Return [x, y] of the center of cell containing provided text 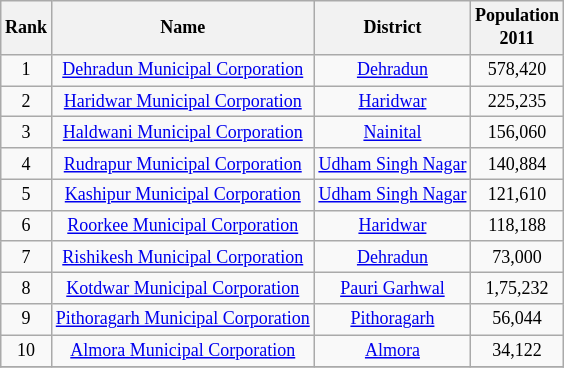
73,000 [518, 256]
8 [26, 288]
10 [26, 350]
Pithoragarh [392, 320]
118,188 [518, 226]
3 [26, 132]
Kotdwar Municipal Corporation [182, 288]
121,610 [518, 194]
Haridwar Municipal Corporation [182, 102]
Dehradun Municipal Corporation [182, 70]
Name [182, 28]
Haldwani Municipal Corporation [182, 132]
56,044 [518, 320]
1,75,232 [518, 288]
Roorkee Municipal Corporation [182, 226]
5 [26, 194]
225,235 [518, 102]
4 [26, 164]
Pauri Garhwal [392, 288]
Rank [26, 28]
Population2011 [518, 28]
7 [26, 256]
156,060 [518, 132]
District [392, 28]
34,122 [518, 350]
140,884 [518, 164]
578,420 [518, 70]
1 [26, 70]
Rudrapur Municipal Corporation [182, 164]
2 [26, 102]
6 [26, 226]
Rishikesh Municipal Corporation [182, 256]
Almora Municipal Corporation [182, 350]
Almora [392, 350]
9 [26, 320]
Kashipur Municipal Corporation [182, 194]
Nainital [392, 132]
Pithoragarh Municipal Corporation [182, 320]
